Provide the (x, y) coordinate of the cell's center where the given text is located.  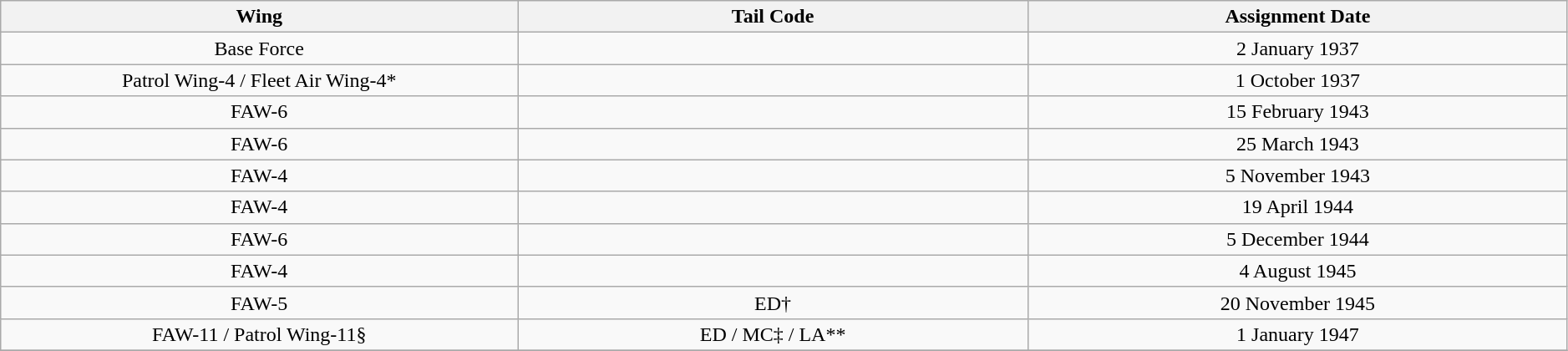
Assignment Date (1298, 17)
Wing (259, 17)
ED† (774, 303)
5 December 1944 (1298, 239)
Base Force (259, 48)
Patrol Wing-4 / Fleet Air Wing-4* (259, 80)
5 November 1943 (1298, 175)
1 October 1937 (1298, 80)
1 January 1947 (1298, 334)
FAW-5 (259, 303)
20 November 1945 (1298, 303)
15 February 1943 (1298, 112)
2 January 1937 (1298, 48)
25 March 1943 (1298, 144)
Tail Code (774, 17)
4 August 1945 (1298, 271)
19 April 1944 (1298, 207)
FAW-11 / Patrol Wing-11§ (259, 334)
ED / MC‡ / LA** (774, 334)
